Pinpoint the cell where the given text exists, returning its [X, Y] midpoint coordinate. 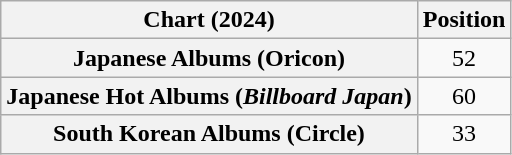
60 [464, 96]
Chart (2024) [209, 20]
Position [464, 20]
52 [464, 58]
33 [464, 134]
South Korean Albums (Circle) [209, 134]
Japanese Hot Albums (Billboard Japan) [209, 96]
Japanese Albums (Oricon) [209, 58]
